Scan for the cell matching the given text and deliver its (x, y) coordinate at center. 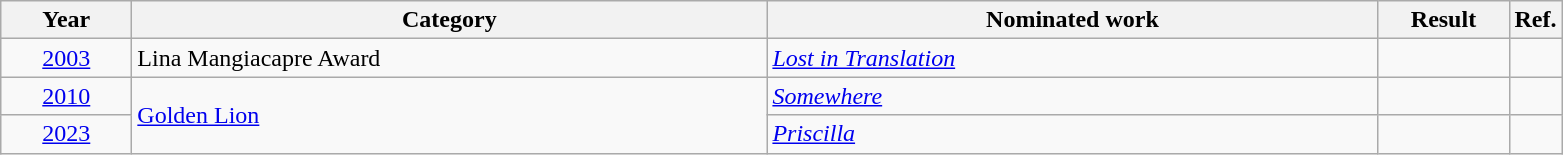
Lost in Translation (1072, 58)
2010 (66, 96)
Year (66, 20)
2003 (66, 58)
Category (450, 20)
Somewhere (1072, 96)
Priscilla (1072, 134)
2023 (66, 134)
Result (1444, 20)
Ref. (1536, 20)
Golden Lion (450, 115)
Nominated work (1072, 20)
Lina Mangiacapre Award (450, 58)
